For the text-containing cell, return its midpoint in (X, Y) coordinate format. 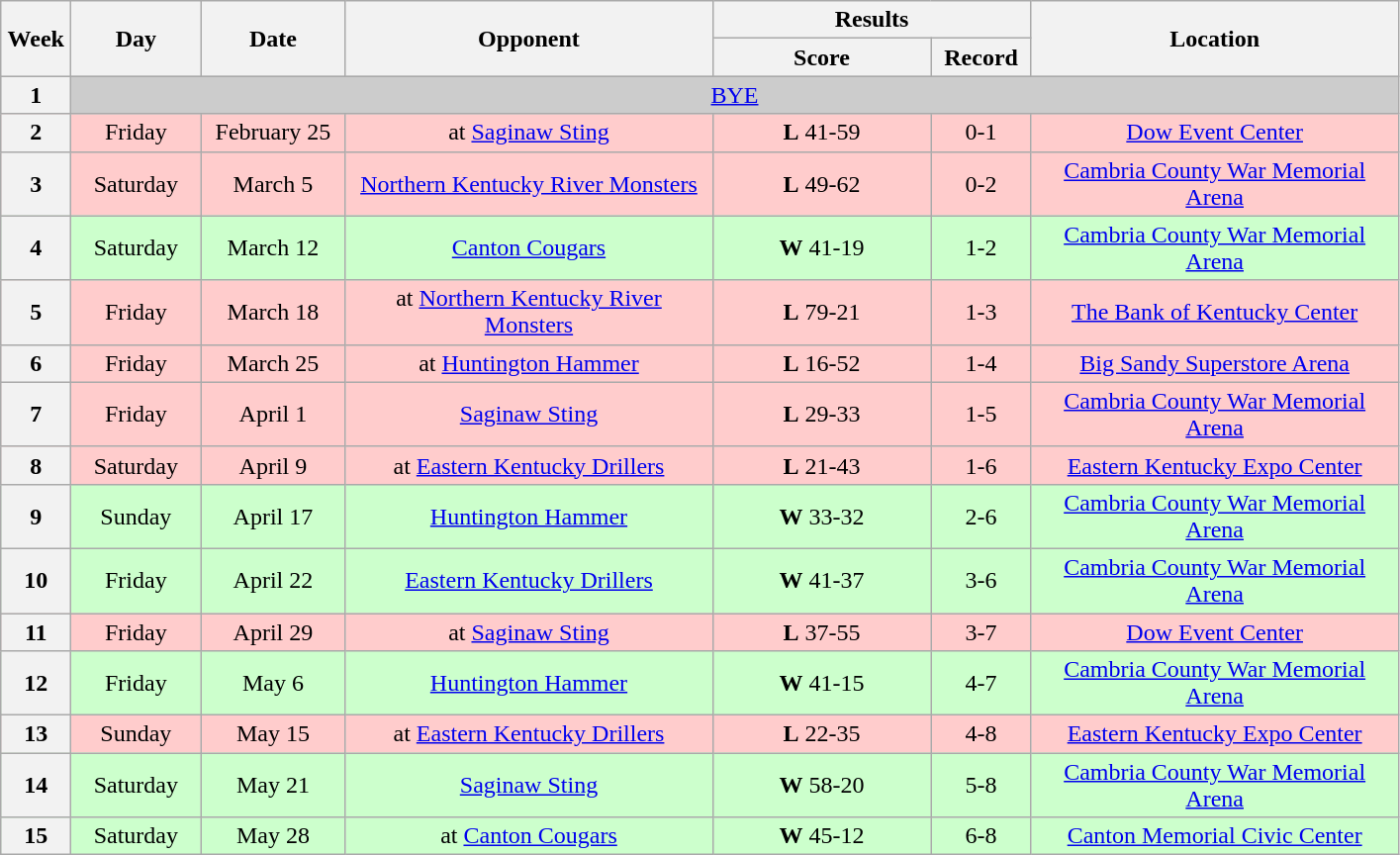
1-4 (981, 363)
0-1 (981, 133)
10 (36, 580)
Results (872, 20)
Record (981, 57)
May 6 (273, 683)
W 33-32 (821, 517)
4 (36, 247)
4-7 (981, 683)
L 79-21 (821, 313)
L 49-62 (821, 184)
2-6 (981, 517)
L 22-35 (821, 734)
April 17 (273, 517)
11 (36, 632)
March 18 (273, 313)
W 45-12 (821, 836)
March 5 (273, 184)
5-8 (981, 786)
BYE (734, 95)
at Huntington Hammer (528, 363)
3-6 (981, 580)
Big Sandy Superstore Arena (1215, 363)
12 (36, 683)
1-3 (981, 313)
7 (36, 414)
1-5 (981, 414)
L 29-33 (821, 414)
at Canton Cougars (528, 836)
Date (273, 39)
14 (36, 786)
5 (36, 313)
March 12 (273, 247)
April 9 (273, 465)
9 (36, 517)
April 1 (273, 414)
W 41-15 (821, 683)
May 28 (273, 836)
W 41-19 (821, 247)
Northern Kentucky River Monsters (528, 184)
1 (36, 95)
Score (821, 57)
Eastern Kentucky Drillers (528, 580)
3-7 (981, 632)
L 21-43 (821, 465)
Location (1215, 39)
May 21 (273, 786)
1-2 (981, 247)
May 15 (273, 734)
March 25 (273, 363)
6-8 (981, 836)
L 16-52 (821, 363)
0-2 (981, 184)
The Bank of Kentucky Center (1215, 313)
L 37-55 (821, 632)
Canton Memorial Civic Center (1215, 836)
2 (36, 133)
1-6 (981, 465)
15 (36, 836)
February 25 (273, 133)
April 29 (273, 632)
L 41-59 (821, 133)
13 (36, 734)
3 (36, 184)
8 (36, 465)
4-8 (981, 734)
Day (137, 39)
W 58-20 (821, 786)
W 41-37 (821, 580)
Canton Cougars (528, 247)
6 (36, 363)
at Northern Kentucky River Monsters (528, 313)
Week (36, 39)
Opponent (528, 39)
April 22 (273, 580)
